Capture the cell that displays the provided text and extract its (x, y) central coordinate. 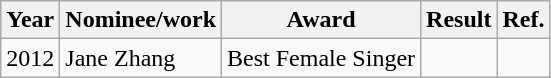
Result (459, 20)
Award (322, 20)
2012 (30, 58)
Nominee/work (141, 20)
Ref. (524, 20)
Best Female Singer (322, 58)
Jane Zhang (141, 58)
Year (30, 20)
